Pinpoint the cell where the given text exists, returning its (x, y) midpoint coordinate. 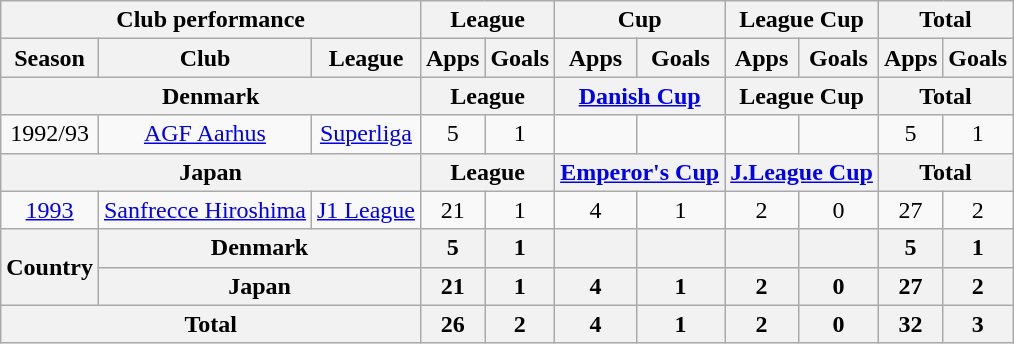
Club performance (211, 20)
Cup (640, 20)
26 (452, 324)
Country (50, 267)
J1 League (366, 210)
Club (204, 58)
1992/93 (50, 134)
Sanfrecce Hiroshima (204, 210)
3 (978, 324)
32 (910, 324)
Emperor's Cup (640, 172)
Superliga (366, 134)
Season (50, 58)
1993 (50, 210)
AGF Aarhus (204, 134)
J.League Cup (802, 172)
Danish Cup (640, 96)
